Locate the cell with the specified text and output its (x, y) center coordinate. 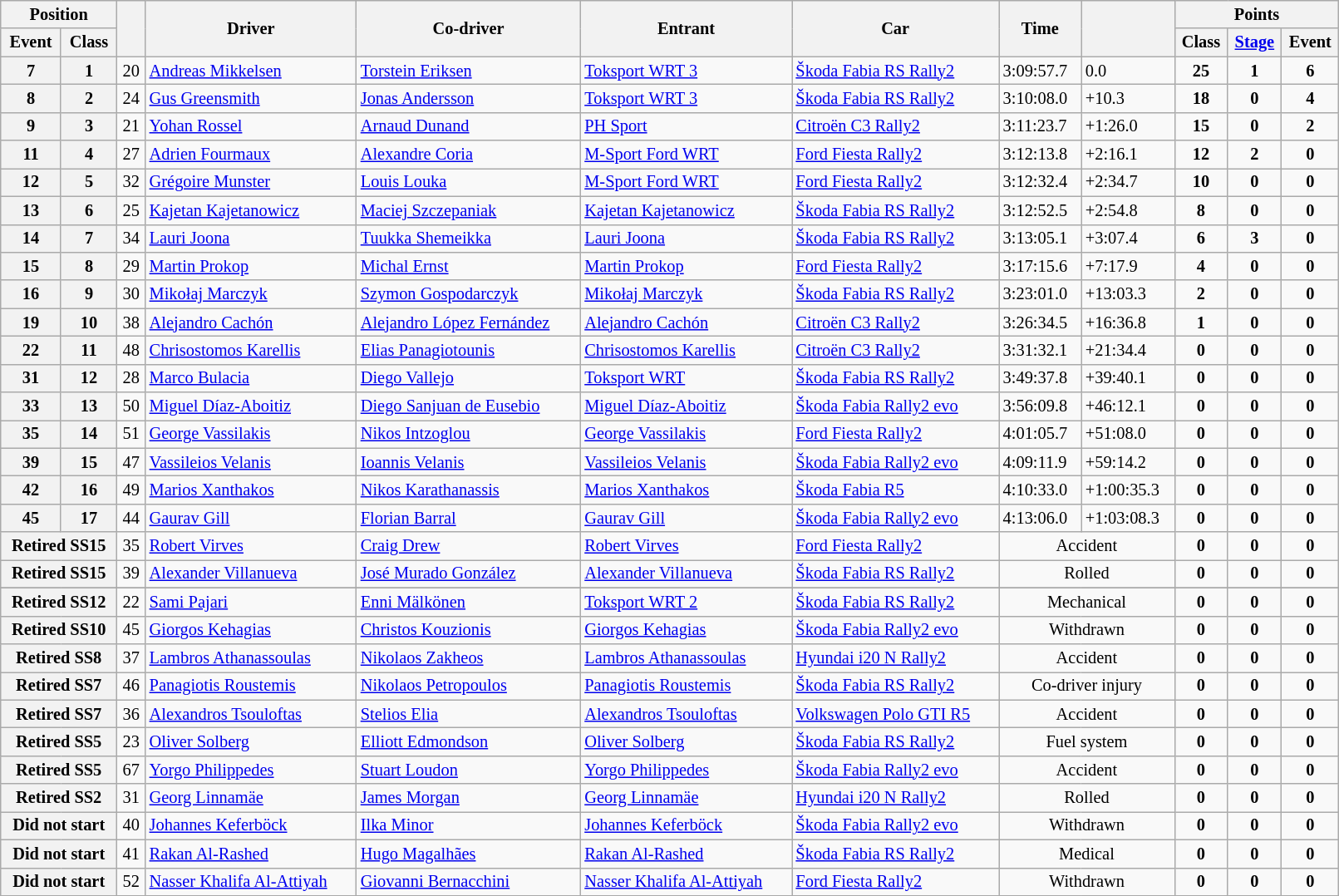
Driver (251, 28)
Co-driver (469, 28)
+2:34.7 (1128, 182)
52 (131, 882)
3:09:57.7 (1041, 71)
50 (131, 406)
Szymon Gospodarczyk (469, 294)
Position (59, 14)
4:10:33.0 (1041, 490)
3:26:34.5 (1041, 322)
3:49:37.8 (1041, 378)
Andreas Mikkelsen (251, 71)
+2:54.8 (1128, 210)
Marco Bulacia (251, 378)
+51:08.0 (1128, 434)
+10.3 (1128, 98)
Retired SS8 (59, 657)
5 (88, 182)
20 (131, 71)
Enni Mälkönen (469, 602)
4:01:05.7 (1041, 434)
Jonas Andersson (469, 98)
29 (131, 266)
Adrien Fourmaux (251, 155)
33 (32, 406)
51 (131, 434)
+2:16.1 (1128, 155)
Ioannis Velanis (469, 462)
Volkswagen Polo GTI R5 (896, 714)
37 (131, 657)
Louis Louka (469, 182)
38 (131, 322)
32 (131, 182)
36 (131, 714)
Time (1041, 28)
Torstein Eriksen (469, 71)
Alexandre Coria (469, 155)
+46:12.1 (1128, 406)
3:12:13.8 (1041, 155)
Nikolaos Zakheos (469, 657)
19 (32, 322)
+13:03.3 (1128, 294)
James Morgan (469, 798)
28 (131, 378)
30 (131, 294)
23 (131, 741)
Sami Pajari (251, 602)
Maciej Szczepaniak (469, 210)
Christos Kouzionis (469, 630)
Stage (1255, 42)
Elias Panagiotounis (469, 350)
Retired SS12 (59, 602)
Gus Greensmith (251, 98)
17 (88, 518)
Michal Ernst (469, 266)
Toksport WRT 2 (686, 602)
Elliott Edmondson (469, 741)
+1:03:08.3 (1128, 518)
+39:40.1 (1128, 378)
+21:34.4 (1128, 350)
Nikos Karathanassis (469, 490)
21 (131, 126)
+3:07.4 (1128, 239)
+59:14.2 (1128, 462)
0.0 (1128, 71)
3:12:52.5 (1041, 210)
Alejandro López Fernández (469, 322)
44 (131, 518)
48 (131, 350)
3:17:15.6 (1041, 266)
3:31:32.1 (1041, 350)
+1:26.0 (1128, 126)
Diego Sanjuan de Eusebio (469, 406)
3:11:23.7 (1041, 126)
3:23:01.0 (1041, 294)
4:13:06.0 (1041, 518)
3:56:09.8 (1041, 406)
Diego Vallejo (469, 378)
Retired SS2 (59, 798)
Florian Barral (469, 518)
Mechanical (1087, 602)
José Murado González (469, 574)
Giovanni Bernacchini (469, 882)
Toksport WRT (686, 378)
24 (131, 98)
Hugo Magalhães (469, 854)
3:10:08.0 (1041, 98)
47 (131, 462)
Nikos Intzoglou (469, 434)
Tuukka Shemeikka (469, 239)
Points (1257, 14)
18 (1201, 98)
+1:00:35.3 (1128, 490)
3:13:05.1 (1041, 239)
Ilka Minor (469, 825)
Yohan Rossel (251, 126)
Co-driver injury (1087, 686)
+7:17.9 (1128, 266)
Stuart Loudon (469, 770)
PH Sport (686, 126)
Fuel system (1087, 741)
67 (131, 770)
27 (131, 155)
Nikolaos Petropoulos (469, 686)
Stelios Elia (469, 714)
41 (131, 854)
Entrant (686, 28)
Arnaud Dunand (469, 126)
46 (131, 686)
3:12:32.4 (1041, 182)
40 (131, 825)
Grégoire Munster (251, 182)
4:09:11.9 (1041, 462)
+16:36.8 (1128, 322)
Car (896, 28)
49 (131, 490)
34 (131, 239)
Retired SS10 (59, 630)
Medical (1087, 854)
Craig Drew (469, 546)
42 (32, 490)
Škoda Fabia R5 (896, 490)
